Extract the (X, Y) coordinate from the center of the cell holding the provided text.  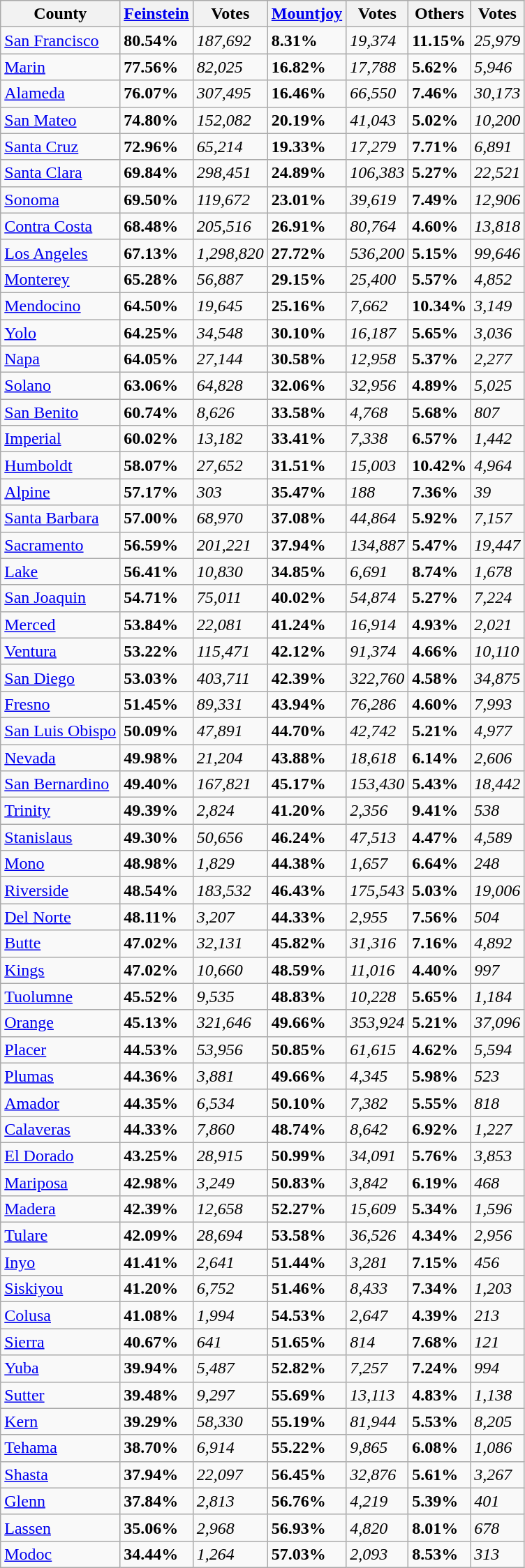
41.08% (156, 1315)
4.47% (440, 837)
50.09% (156, 731)
Los Angeles (60, 253)
27,144 (230, 359)
56.76% (306, 1501)
El Dorado (60, 1156)
45.17% (306, 784)
997 (497, 970)
8.31% (306, 40)
538 (497, 811)
Imperial (60, 439)
Kings (60, 970)
32,876 (377, 1474)
8,626 (230, 412)
56.93% (306, 1528)
Del Norte (60, 917)
9,535 (230, 996)
7.71% (440, 147)
Ventura (60, 651)
4.66% (440, 651)
Shasta (60, 1474)
54,874 (377, 598)
Tuolumne (60, 996)
814 (377, 1342)
Sacramento (60, 545)
7,993 (497, 704)
25,400 (377, 279)
38.70% (156, 1448)
75,011 (230, 598)
Yolo (60, 333)
60.74% (156, 412)
134,887 (377, 545)
Kern (60, 1421)
5.62% (440, 67)
7,382 (377, 1103)
4,345 (377, 1076)
15,609 (377, 1209)
5.03% (440, 890)
106,383 (377, 173)
42.12% (306, 651)
37.84% (156, 1501)
Mariposa (60, 1183)
54.71% (156, 598)
4.83% (440, 1395)
60.02% (156, 439)
30,173 (497, 94)
67.13% (156, 253)
Plumas (60, 1076)
5.53% (440, 1421)
San Joaquin (60, 598)
80.54% (156, 40)
Humboldt (60, 465)
Sutter (60, 1395)
Stanislaus (60, 837)
3,842 (377, 1183)
2,277 (497, 359)
35.47% (306, 492)
27,652 (230, 465)
5.68% (440, 412)
298,451 (230, 173)
5,025 (497, 386)
57.17% (156, 492)
42.98% (156, 1183)
San Mateo (60, 120)
55.19% (306, 1421)
82,025 (230, 67)
64.50% (156, 306)
188 (377, 492)
68.48% (156, 226)
5.61% (440, 1474)
167,821 (230, 784)
3,281 (377, 1262)
4.34% (440, 1236)
10,110 (497, 651)
Colusa (60, 1315)
San Diego (60, 678)
10,830 (230, 572)
1,596 (497, 1209)
205,516 (230, 226)
7.68% (440, 1342)
65,214 (230, 147)
52.82% (306, 1368)
16.82% (306, 67)
5.43% (440, 784)
4.39% (440, 1315)
37,096 (497, 1023)
Mountjoy (306, 14)
7.34% (440, 1289)
80,764 (377, 226)
50.85% (306, 1050)
Modoc (60, 1554)
55.69% (306, 1395)
7.56% (440, 917)
994 (497, 1368)
5.92% (440, 518)
Madera (60, 1209)
12,958 (377, 359)
Feinstein (156, 14)
Fresno (60, 704)
Orange (60, 1023)
17,788 (377, 67)
45.13% (156, 1023)
41.24% (306, 625)
64,828 (230, 386)
807 (497, 412)
34,875 (497, 678)
3,267 (497, 1474)
89,331 (230, 704)
403,711 (230, 678)
47,513 (377, 837)
818 (497, 1103)
39.48% (156, 1395)
65.28% (156, 279)
8.01% (440, 1528)
4,892 (497, 943)
43.94% (306, 704)
10,200 (497, 120)
1,298,820 (230, 253)
2,606 (497, 757)
32,131 (230, 943)
46.24% (306, 837)
5.98% (440, 1076)
Santa Barbara (60, 518)
5.76% (440, 1156)
8.74% (440, 572)
54.53% (306, 1315)
49.39% (156, 811)
5.39% (440, 1501)
27.72% (306, 253)
303 (230, 492)
48.83% (306, 996)
3,249 (230, 1183)
201,221 (230, 545)
36,526 (377, 1236)
53.03% (156, 678)
8,433 (377, 1289)
34.85% (306, 572)
Solano (60, 386)
53.58% (306, 1236)
10,660 (230, 970)
53,956 (230, 1050)
1,994 (230, 1315)
19,645 (230, 306)
4,964 (497, 465)
7,257 (377, 1368)
Tulare (60, 1236)
39,619 (377, 200)
58,330 (230, 1421)
76.07% (156, 94)
41.41% (156, 1262)
76,286 (377, 704)
County (60, 14)
34.44% (156, 1554)
48.59% (306, 970)
4,820 (377, 1528)
37.08% (306, 518)
152,082 (230, 120)
Alpine (60, 492)
Sierra (60, 1342)
Merced (60, 625)
7,662 (377, 306)
12,906 (497, 200)
4.93% (440, 625)
Inyo (60, 1262)
7,338 (377, 439)
26.91% (306, 226)
57.00% (156, 518)
321,646 (230, 1023)
68,970 (230, 518)
43.25% (156, 1156)
187,692 (230, 40)
34,548 (230, 333)
4,768 (377, 412)
13,113 (377, 1395)
6.57% (440, 439)
2,955 (377, 917)
Calaveras (60, 1129)
1,442 (497, 439)
44,864 (377, 518)
51.46% (306, 1289)
10,228 (377, 996)
56.41% (156, 572)
32.06% (306, 386)
57.03% (306, 1554)
2,093 (377, 1554)
2,356 (377, 811)
213 (497, 1315)
7.16% (440, 943)
Riverside (60, 890)
44.35% (156, 1103)
5.34% (440, 1209)
30.58% (306, 359)
5.55% (440, 1103)
10.34% (440, 306)
77.56% (156, 67)
5,946 (497, 67)
Trinity (60, 811)
44.70% (306, 731)
Santa Cruz (60, 147)
49.40% (156, 784)
19,006 (497, 890)
4.58% (440, 678)
16,914 (377, 625)
Nevada (60, 757)
51.44% (306, 1262)
31.51% (306, 465)
Placer (60, 1050)
6.64% (440, 864)
45.82% (306, 943)
35.06% (156, 1528)
3,036 (497, 333)
4,852 (497, 279)
53.84% (156, 625)
4,589 (497, 837)
2,641 (230, 1262)
456 (497, 1262)
40.02% (306, 598)
64.05% (156, 359)
13,182 (230, 439)
51.65% (306, 1342)
63.06% (156, 386)
42.09% (156, 1236)
43.88% (306, 757)
32,956 (377, 386)
48.54% (156, 890)
7.24% (440, 1368)
307,495 (230, 94)
42,742 (377, 731)
49.30% (156, 837)
4.40% (440, 970)
29.15% (306, 279)
4,977 (497, 731)
99,646 (497, 253)
6,891 (497, 147)
28,694 (230, 1236)
50,656 (230, 837)
9,297 (230, 1395)
6.14% (440, 757)
2,813 (230, 1501)
22,521 (497, 173)
55.22% (306, 1448)
64.25% (156, 333)
175,543 (377, 890)
44.36% (156, 1076)
66,550 (377, 94)
5.37% (440, 359)
47,891 (230, 731)
48.11% (156, 917)
91,374 (377, 651)
19,374 (377, 40)
641 (230, 1342)
115,471 (230, 651)
119,672 (230, 200)
1,138 (497, 1395)
56.45% (306, 1474)
6.92% (440, 1129)
50.10% (306, 1103)
536,200 (377, 253)
Tehama (60, 1448)
Glenn (60, 1501)
22,097 (230, 1474)
22,081 (230, 625)
523 (497, 1076)
7,860 (230, 1129)
33.58% (306, 412)
16.46% (306, 94)
Siskiyou (60, 1289)
52.27% (306, 1209)
401 (497, 1501)
1,227 (497, 1129)
5.57% (440, 279)
44.38% (306, 864)
1,086 (497, 1448)
Amador (60, 1103)
15,003 (377, 465)
313 (497, 1554)
50.83% (306, 1183)
28,915 (230, 1156)
48.74% (306, 1129)
3,881 (230, 1076)
Others (440, 14)
10.42% (440, 465)
69.50% (156, 200)
Yuba (60, 1368)
Butte (60, 943)
11.15% (440, 40)
2,956 (497, 1236)
24.89% (306, 173)
3,853 (497, 1156)
2,824 (230, 811)
8,205 (497, 1421)
44.53% (156, 1050)
56,887 (230, 279)
2,021 (497, 625)
Mono (60, 864)
49.98% (156, 757)
53.22% (156, 651)
Contra Costa (60, 226)
69.84% (156, 173)
12,658 (230, 1209)
7.36% (440, 492)
322,760 (377, 678)
504 (497, 917)
39.94% (156, 1368)
San Luis Obispo (60, 731)
1,203 (497, 1289)
4.89% (440, 386)
Lassen (60, 1528)
6.08% (440, 1448)
5.15% (440, 253)
468 (497, 1183)
Lake (60, 572)
5.02% (440, 120)
1,829 (230, 864)
4.62% (440, 1050)
39.29% (156, 1421)
Santa Clara (60, 173)
23.01% (306, 200)
33.41% (306, 439)
153,430 (377, 784)
4,219 (377, 1501)
678 (497, 1528)
25,979 (497, 40)
34,091 (377, 1156)
3,149 (497, 306)
3,207 (230, 917)
183,532 (230, 890)
8,642 (377, 1129)
30.10% (306, 333)
San Francisco (60, 40)
5,487 (230, 1368)
Monterey (60, 279)
17,279 (377, 147)
353,924 (377, 1023)
46.43% (306, 890)
5,594 (497, 1050)
6,752 (230, 1289)
19,447 (497, 545)
56.59% (156, 545)
2,968 (230, 1528)
1,184 (497, 996)
72.96% (156, 147)
7,157 (497, 518)
San Bernardino (60, 784)
Sonoma (60, 200)
6,534 (230, 1103)
1,678 (497, 572)
9,865 (377, 1448)
39 (497, 492)
121 (497, 1342)
7.15% (440, 1262)
58.07% (156, 465)
7.46% (440, 94)
45.52% (156, 996)
61,615 (377, 1050)
8.53% (440, 1554)
40.67% (156, 1342)
18,618 (377, 757)
18,442 (497, 784)
41,043 (377, 120)
7.49% (440, 200)
Mendocino (60, 306)
1,264 (230, 1554)
25.16% (306, 306)
Marin (60, 67)
51.45% (156, 704)
48.98% (156, 864)
6,691 (377, 572)
11,016 (377, 970)
20.19% (306, 120)
248 (497, 864)
81,944 (377, 1421)
Napa (60, 359)
San Benito (60, 412)
6.19% (440, 1183)
7,224 (497, 598)
9.41% (440, 811)
5.47% (440, 545)
31,316 (377, 943)
1,657 (377, 864)
19.33% (306, 147)
16,187 (377, 333)
21,204 (230, 757)
Alameda (60, 94)
2,647 (377, 1315)
74.80% (156, 120)
6,914 (230, 1448)
13,818 (497, 226)
50.99% (306, 1156)
